Return (X, Y) of the center of cell containing provided text 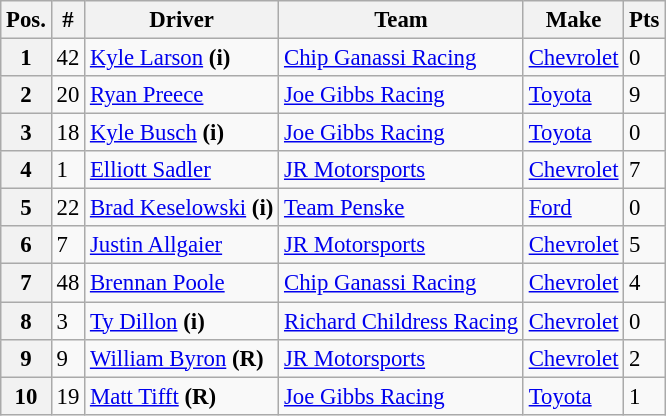
Elliott Sadler (182, 170)
Ford (573, 208)
# (68, 20)
Pts (644, 20)
48 (68, 283)
19 (68, 396)
Ty Dillon (i) (182, 321)
Matt Tifft (R) (182, 396)
Justin Allgaier (182, 245)
Ryan Preece (182, 95)
Brad Keselowski (i) (182, 208)
Richard Childress Racing (402, 321)
42 (68, 58)
6 (26, 245)
Kyle Busch (i) (182, 133)
Driver (182, 20)
8 (26, 321)
18 (68, 133)
20 (68, 95)
22 (68, 208)
William Byron (R) (182, 358)
10 (26, 396)
Team Penske (402, 208)
Brennan Poole (182, 283)
Kyle Larson (i) (182, 58)
Pos. (26, 20)
Team (402, 20)
Make (573, 20)
